Output the [x, y] coordinate of the center of the cell containing the given text.  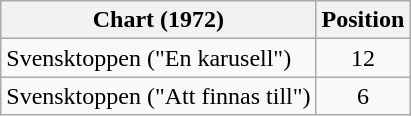
Position [363, 20]
Svensktoppen ("Att finnas till") [158, 96]
6 [363, 96]
12 [363, 58]
Chart (1972) [158, 20]
Svensktoppen ("En karusell") [158, 58]
